Return [x, y] of the center of cell containing provided text 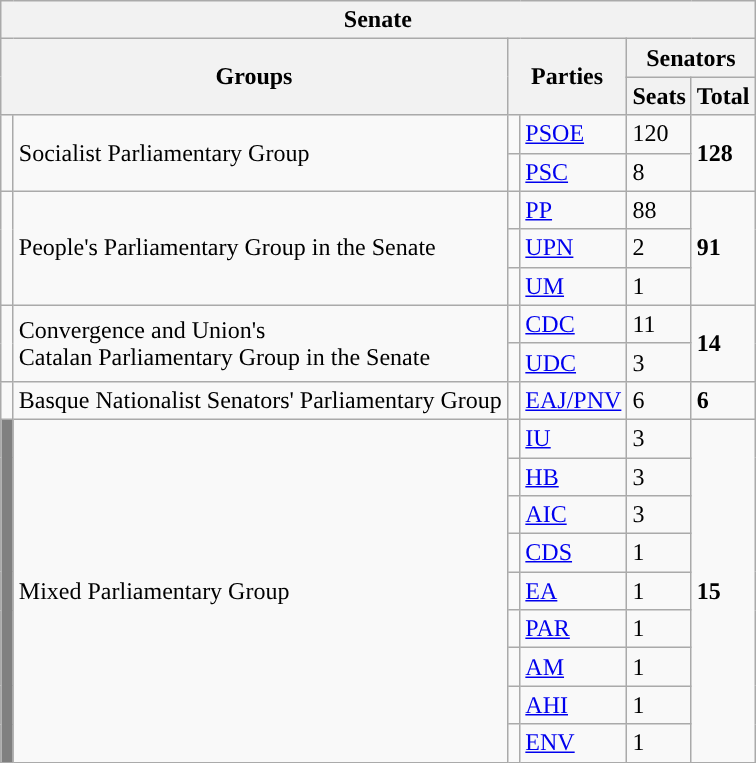
PSOE [574, 134]
AM [574, 667]
91 [723, 248]
Basque Nationalist Senators' Parliamentary Group [260, 400]
Total [723, 96]
ENV [574, 743]
CDS [574, 553]
120 [659, 134]
8 [659, 172]
Parties [567, 77]
2 [659, 248]
11 [659, 324]
CDC [574, 324]
Mixed Parliamentary Group [260, 590]
AIC [574, 515]
Socialist Parliamentary Group [260, 153]
PAR [574, 629]
Seats [659, 96]
HB [574, 477]
People's Parliamentary Group in the Senate [260, 248]
UM [574, 286]
Senate [378, 20]
AHI [574, 705]
14 [723, 343]
128 [723, 153]
Senators [691, 58]
PSC [574, 172]
EA [574, 591]
88 [659, 210]
Convergence and Union'sCatalan Parliamentary Group in the Senate [260, 343]
PP [574, 210]
15 [723, 590]
EAJ/PNV [574, 400]
UDC [574, 362]
IU [574, 438]
Groups [254, 77]
UPN [574, 248]
